Pinpoint the cell where the given text exists, returning its (X, Y) midpoint coordinate. 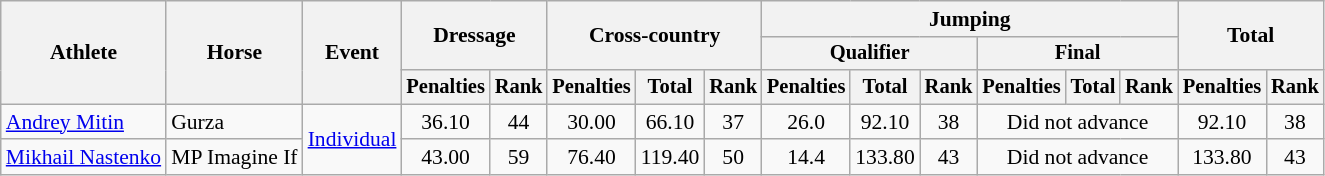
Final (1077, 54)
MP Imagine If (234, 158)
Athlete (84, 52)
36.10 (445, 122)
50 (733, 158)
76.40 (591, 158)
Dressage (474, 36)
44 (519, 122)
Jumping (970, 19)
Gurza (234, 122)
Mikhail Nastenko (84, 158)
37 (733, 122)
14.4 (806, 158)
Qualifier (870, 54)
43.00 (445, 158)
Individual (352, 140)
119.40 (670, 158)
Cross-country (654, 36)
26.0 (806, 122)
30.00 (591, 122)
Horse (234, 52)
59 (519, 158)
Andrey Mitin (84, 122)
Event (352, 52)
66.10 (670, 122)
